Find where the given text appears and provide that cell's center as (X, Y) coordinate. 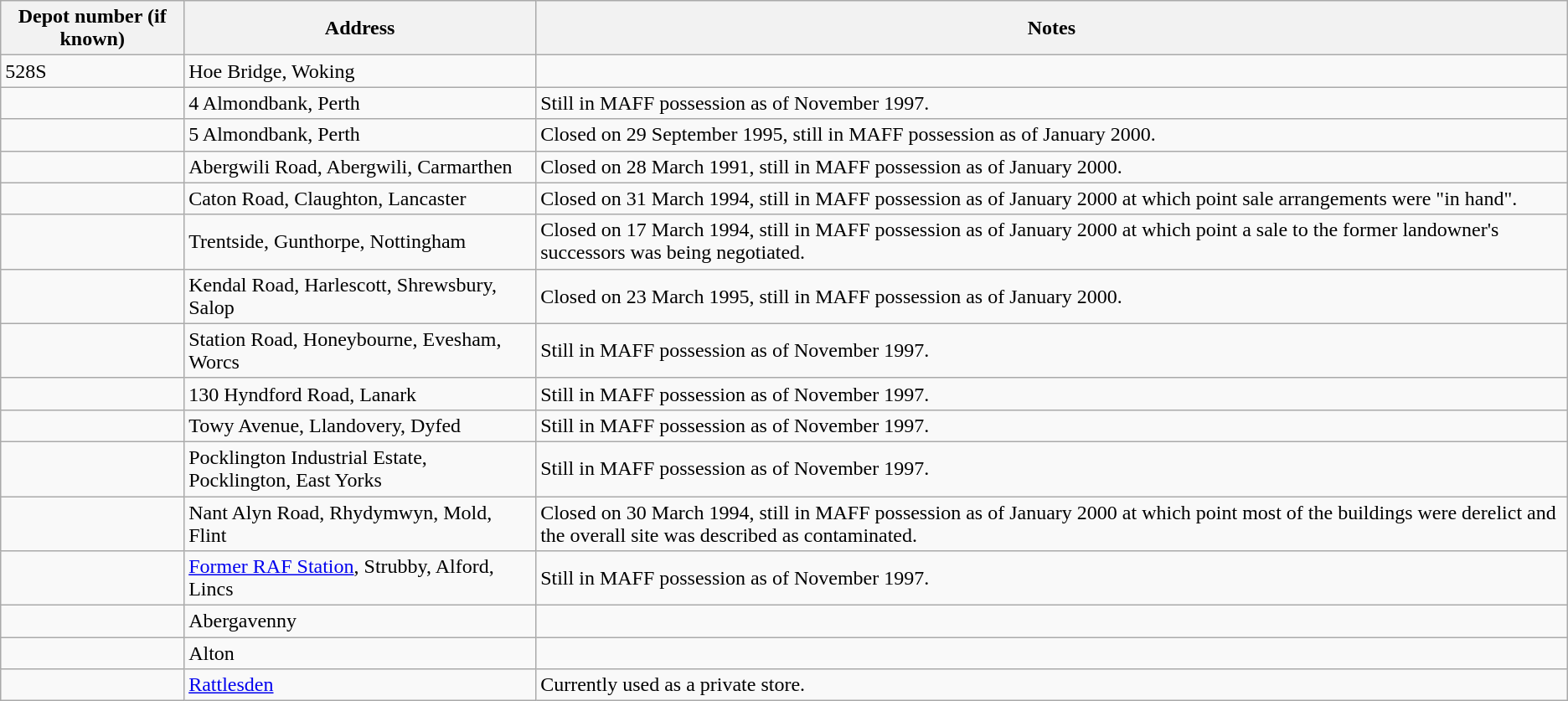
528S (92, 71)
Depot number (if known) (92, 28)
Hoe Bridge, Woking (360, 71)
Kendal Road, Harlescott, Shrewsbury, Salop (360, 296)
Nant Alyn Road, Rhydymwyn, Mold, Flint (360, 523)
Caton Road, Claughton, Lancaster (360, 198)
Closed on 23 March 1995, still in MAFF possession as of January 2000. (1052, 296)
Rattlesden (360, 685)
4 Almondbank, Perth (360, 103)
Closed on 28 March 1991, still in MAFF possession as of January 2000. (1052, 167)
Closed on 17 March 1994, still in MAFF possession as of January 2000 at which point a sale to the former landowner's successors was being negotiated. (1052, 241)
Abergwili Road, Abergwili, Carmarthen (360, 167)
Abergavenny (360, 621)
Pocklington Industrial Estate, Pocklington, East Yorks (360, 469)
Towy Avenue, Llandovery, Dyfed (360, 425)
Closed on 31 March 1994, still in MAFF possession as of January 2000 at which point sale arrangements were "in hand". (1052, 198)
Notes (1052, 28)
Address (360, 28)
Currently used as a private store. (1052, 685)
5 Almondbank, Perth (360, 135)
130 Hyndford Road, Lanark (360, 394)
Closed on 29 September 1995, still in MAFF possession as of January 2000. (1052, 135)
Trentside, Gunthorpe, Nottingham (360, 241)
Alton (360, 653)
Former RAF Station, Strubby, Alford, Lincs (360, 578)
Station Road, Honeybourne, Evesham, Worcs (360, 350)
